Return (X, Y) of the center of cell containing provided text 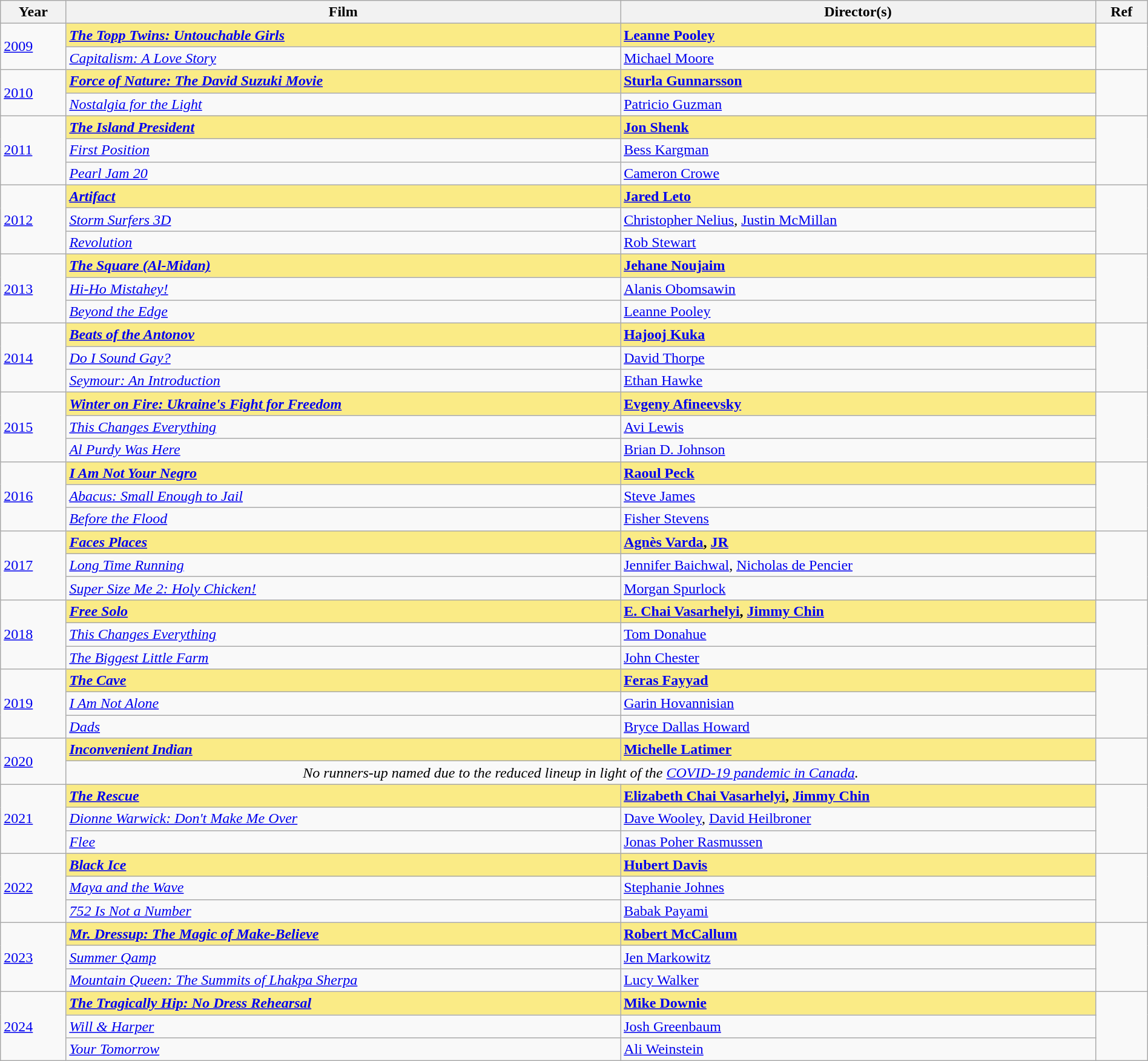
Mr. Dressup: The Magic of Make-Believe (343, 934)
2023 (33, 957)
The Rescue (343, 796)
The Cave (343, 681)
2017 (33, 565)
Year (33, 12)
Nostalgia for the Light (343, 104)
Lucy Walker (858, 980)
Faces Places (343, 542)
Babak Payami (858, 911)
Storm Surfers 3D (343, 219)
Do I Sound Gay? (343, 358)
Free Solo (343, 611)
Tom Donahue (858, 634)
2020 (33, 761)
Film (343, 12)
2012 (33, 219)
Brian D. Johnson (858, 450)
Al Purdy Was Here (343, 450)
Capitalism: A Love Story (343, 58)
Michelle Latimer (858, 750)
Your Tomorrow (343, 1049)
Fisher Stevens (858, 519)
2016 (33, 496)
2010 (33, 93)
Ref (1121, 12)
Raoul Peck (858, 473)
John Chester (858, 657)
Garin Hovannisian (858, 704)
Cameron Crowe (858, 173)
The Square (Al-Midan) (343, 265)
Josh Greenbaum (858, 1026)
Director(s) (858, 12)
Robert McCallum (858, 934)
The Topp Twins: Untouchable Girls (343, 35)
Morgan Spurlock (858, 588)
Super Size Me 2: Holy Chicken! (343, 588)
Ali Weinstein (858, 1049)
Agnès Varda, JR (858, 542)
Jehane Noujaim (858, 265)
Summer Qamp (343, 957)
Sturla Gunnarsson (858, 81)
Hubert Davis (858, 865)
2021 (33, 819)
Inconvenient Indian (343, 750)
Stephanie Johnes (858, 888)
Jared Leto (858, 196)
Jen Markowitz (858, 957)
Seymour: An Introduction (343, 381)
Before the Flood (343, 519)
Christopher Nelius, Justin McMillan (858, 219)
Black Ice (343, 865)
752 Is Not a Number (343, 911)
Mountain Queen: The Summits of Lhakpa Sherpa (343, 980)
2014 (33, 358)
E. Chai Vasarhelyi, Jimmy Chin (858, 611)
The Biggest Little Farm (343, 657)
2013 (33, 288)
Maya and the Wave (343, 888)
I Am Not Alone (343, 704)
2019 (33, 704)
Mike Downie (858, 1003)
Michael Moore (858, 58)
Jonas Poher Rasmussen (858, 842)
2024 (33, 1026)
Rob Stewart (858, 242)
Force of Nature: The David Suzuki Movie (343, 81)
Hi-Ho Mistahey! (343, 289)
Long Time Running (343, 565)
Beyond the Edge (343, 312)
The Island President (343, 127)
Patricio Guzman (858, 104)
Beats of the Antonov (343, 335)
Abacus: Small Enough to Jail (343, 496)
Pearl Jam 20 (343, 173)
Dave Wooley, David Heilbroner (858, 819)
Jennifer Baichwal, Nicholas de Pencier (858, 565)
Evgeny Afineevsky (858, 404)
2022 (33, 888)
Bess Kargman (858, 150)
2011 (33, 150)
Steve James (858, 496)
First Position (343, 150)
Jon Shenk (858, 127)
Feras Fayyad (858, 681)
Elizabeth Chai Vasarhelyi, Jimmy Chin (858, 796)
Ethan Hawke (858, 381)
Hajooj Kuka (858, 335)
Dionne Warwick: Don't Make Me Over (343, 819)
Alanis Obomsawin (858, 289)
2018 (33, 634)
I Am Not Your Negro (343, 473)
Revolution (343, 242)
David Thorpe (858, 358)
No runners-up named due to the reduced lineup in light of the COVID-19 pandemic in Canada. (581, 773)
Bryce Dallas Howard (858, 727)
Artifact (343, 196)
2009 (33, 47)
Will & Harper (343, 1026)
Dads (343, 727)
Avi Lewis (858, 427)
2015 (33, 427)
Flee (343, 842)
Winter on Fire: Ukraine's Fight for Freedom (343, 404)
The Tragically Hip: No Dress Rehearsal (343, 1003)
